Output the (x, y) coordinate of the center of the cell containing the given text.  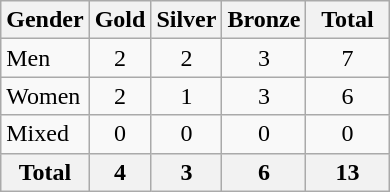
4 (120, 172)
Silver (186, 20)
13 (348, 172)
1 (186, 96)
Gender (45, 20)
Gold (120, 20)
7 (348, 58)
Women (45, 96)
Bronze (264, 20)
Men (45, 58)
Mixed (45, 134)
